Provide the [X, Y] coordinate of the cell's center where the given text is located.  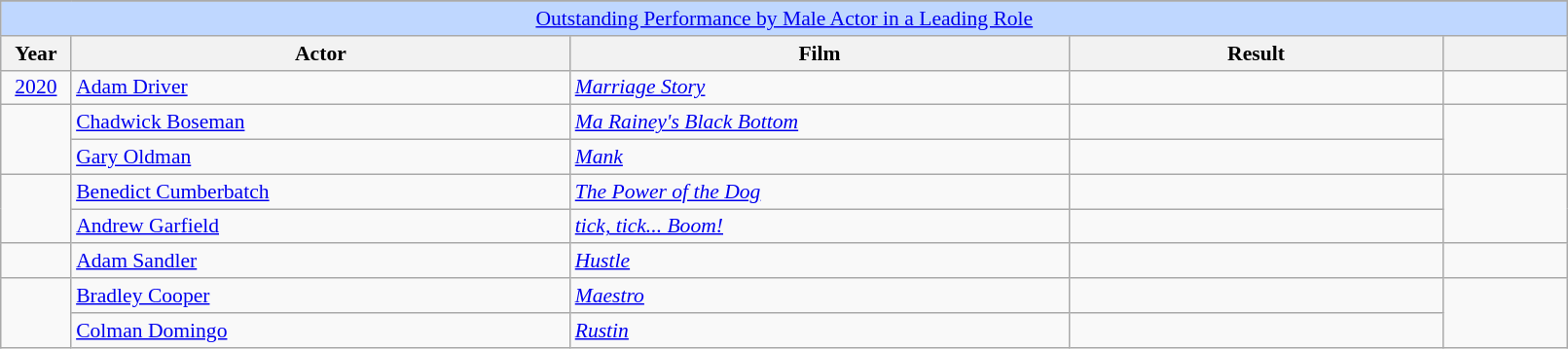
The Power of the Dog [820, 192]
tick, tick... Boom! [820, 227]
Rustin [820, 331]
Actor [321, 53]
Andrew Garfield [321, 227]
Hustle [820, 262]
Adam Driver [321, 87]
Adam Sandler [321, 262]
Chadwick Boseman [321, 122]
Bradley Cooper [321, 296]
Ma Rainey's Black Bottom [820, 122]
Maestro [820, 296]
2020 [36, 87]
Outstanding Performance by Male Actor in a Leading Role [784, 18]
Film [820, 53]
Marriage Story [820, 87]
Year [36, 53]
Colman Domingo [321, 331]
Benedict Cumberbatch [321, 192]
Gary Oldman [321, 157]
Mank [820, 157]
Result [1256, 53]
